Detect which cell encompasses the target text, then output its [X, Y] center coordinate. 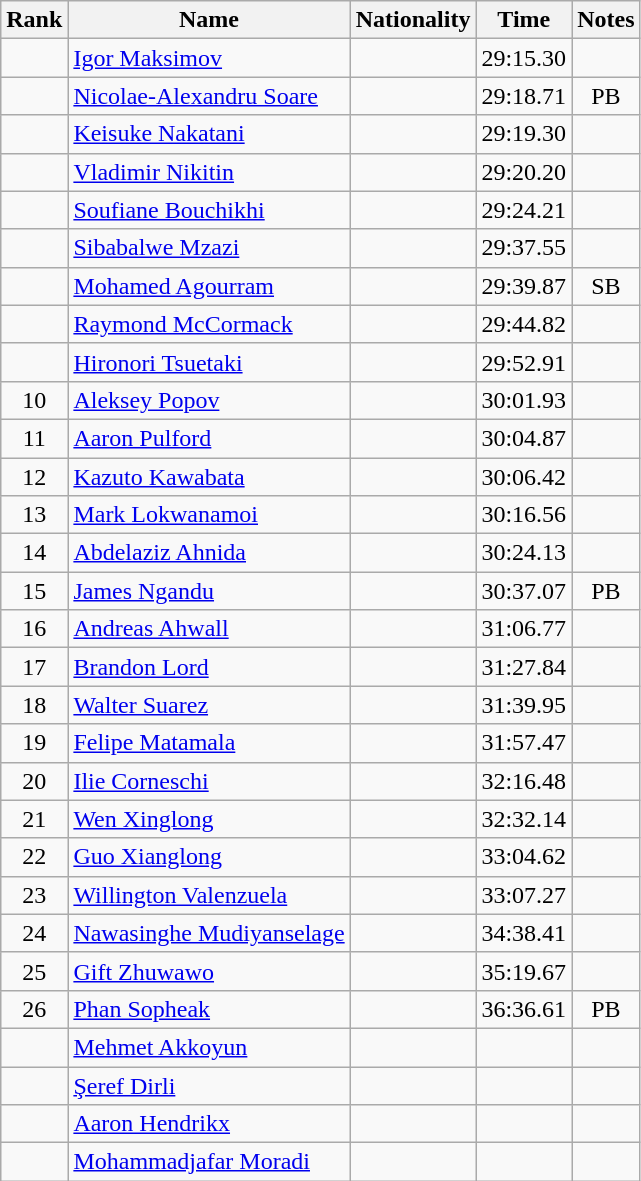
23 [34, 895]
29:39.87 [524, 286]
15 [34, 591]
29:52.91 [524, 362]
Vladimir Nikitin [209, 172]
31:27.84 [524, 667]
Rank [34, 20]
29:44.82 [524, 324]
Nicolae-Alexandru Soare [209, 96]
30:04.87 [524, 438]
Nawasinghe Mudiyanselage [209, 933]
James Ngandu [209, 591]
Nationality [413, 20]
Guo Xianglong [209, 857]
31:06.77 [524, 629]
Aaron Hendrikx [209, 1124]
Notes [606, 20]
Keisuke Nakatani [209, 134]
Kazuto Kawabata [209, 477]
Soufiane Bouchikhi [209, 210]
Phan Sopheak [209, 1009]
Ilie Corneschi [209, 781]
30:37.07 [524, 591]
24 [34, 933]
Hironori Tsuetaki [209, 362]
Şeref Dirli [209, 1085]
14 [34, 553]
Aleksey Popov [209, 400]
Abdelaziz Ahnida [209, 553]
Mehmet Akkoyun [209, 1047]
11 [34, 438]
22 [34, 857]
29:15.30 [524, 58]
25 [34, 971]
16 [34, 629]
29:20.20 [524, 172]
20 [34, 781]
17 [34, 667]
31:39.95 [524, 705]
30:16.56 [524, 515]
Igor Maksimov [209, 58]
Wen Xinglong [209, 819]
33:07.27 [524, 895]
33:04.62 [524, 857]
Felipe Matamala [209, 743]
21 [34, 819]
31:57.47 [524, 743]
36:36.61 [524, 1009]
32:32.14 [524, 819]
35:19.67 [524, 971]
18 [34, 705]
Mohamed Agourram [209, 286]
Time [524, 20]
32:16.48 [524, 781]
29:18.71 [524, 96]
19 [34, 743]
34:38.41 [524, 933]
SB [606, 286]
13 [34, 515]
Sibabalwe Mzazi [209, 248]
29:37.55 [524, 248]
Aaron Pulford [209, 438]
Walter Suarez [209, 705]
Mohammadjafar Moradi [209, 1162]
10 [34, 400]
26 [34, 1009]
Brandon Lord [209, 667]
12 [34, 477]
Raymond McCormack [209, 324]
30:24.13 [524, 553]
30:06.42 [524, 477]
Gift Zhuwawo [209, 971]
29:19.30 [524, 134]
29:24.21 [524, 210]
30:01.93 [524, 400]
Name [209, 20]
Mark Lokwanamoi [209, 515]
Andreas Ahwall [209, 629]
Willington Valenzuela [209, 895]
